Extract the (X, Y) coordinate from the center of the cell holding the provided text.  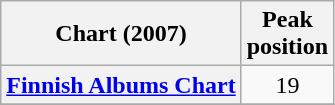
Peakposition (287, 34)
Finnish Albums Chart (121, 85)
Chart (2007) (121, 34)
19 (287, 85)
